Capture the cell that displays the provided text and extract its (x, y) central coordinate. 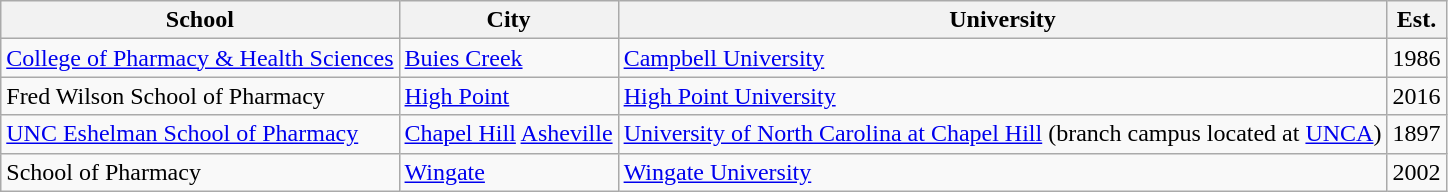
Fred Wilson School of Pharmacy (200, 96)
School (200, 20)
College of Pharmacy & Health Sciences (200, 58)
High Point University (1002, 96)
University (1002, 20)
Est. (1416, 20)
Campbell University (1002, 58)
1897 (1416, 134)
2016 (1416, 96)
UNC Eshelman School of Pharmacy (200, 134)
City (508, 20)
1986 (1416, 58)
Buies Creek (508, 58)
University of North Carolina at Chapel Hill (branch campus located at UNCA) (1002, 134)
Chapel Hill Asheville (508, 134)
High Point (508, 96)
School of Pharmacy (200, 172)
Wingate University (1002, 172)
Wingate (508, 172)
2002 (1416, 172)
